Return the (x, y) coordinate for the center point of the cell that contains the specified text.  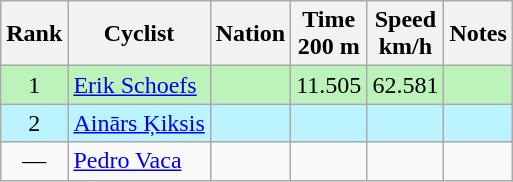
Cyclist (139, 34)
Time200 m (329, 34)
Notes (478, 34)
Pedro Vaca (139, 161)
Rank (34, 34)
Speedkm/h (406, 34)
— (34, 161)
2 (34, 123)
62.581 (406, 85)
11.505 (329, 85)
Ainārs Ķiksis (139, 123)
Nation (250, 34)
1 (34, 85)
Erik Schoefs (139, 85)
